From the cell containing the given text, extract its center point as (x, y) coordinate. 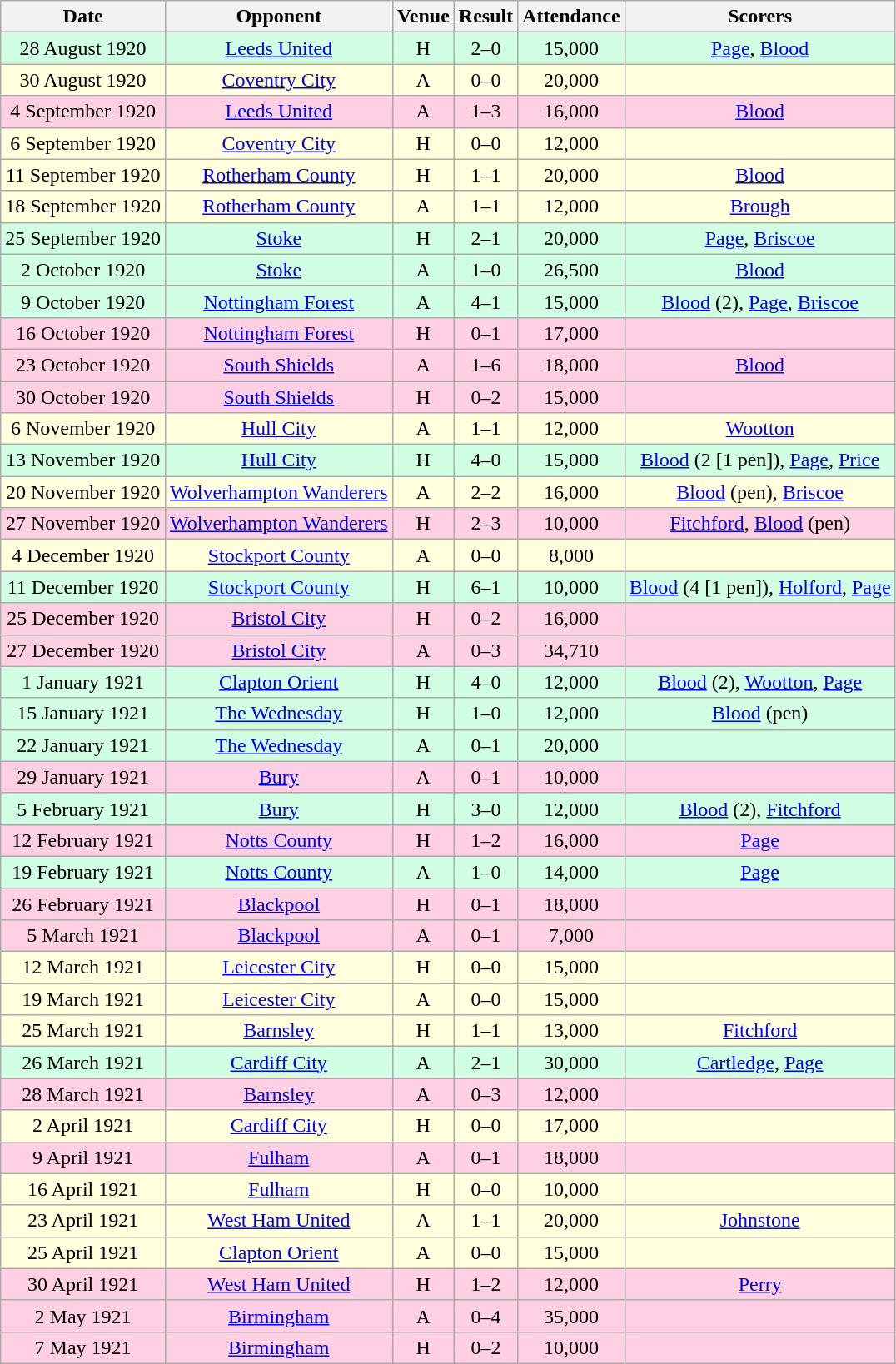
Blood (pen), Briscoe (759, 492)
7 May 1921 (83, 1347)
9 October 1920 (83, 301)
Date (83, 17)
12 March 1921 (83, 968)
25 March 1921 (83, 1031)
Wootton (759, 429)
Perry (759, 1284)
11 December 1920 (83, 587)
26 March 1921 (83, 1063)
9 April 1921 (83, 1157)
34,710 (571, 650)
23 April 1921 (83, 1221)
28 March 1921 (83, 1094)
2 April 1921 (83, 1126)
25 September 1920 (83, 238)
13,000 (571, 1031)
2–2 (485, 492)
Blood (2), Wootton, Page (759, 682)
Opponent (278, 17)
Blood (2 [1 pen]), Page, Price (759, 460)
Venue (423, 17)
Scorers (759, 17)
12 February 1921 (83, 840)
16 April 1921 (83, 1189)
7,000 (571, 936)
30 August 1920 (83, 80)
23 October 1920 (83, 365)
5 February 1921 (83, 809)
Fitchford (759, 1031)
6–1 (485, 587)
Result (485, 17)
29 January 1921 (83, 777)
4–1 (485, 301)
Page, Blood (759, 48)
1–3 (485, 112)
11 September 1920 (83, 175)
2–0 (485, 48)
Attendance (571, 17)
4 September 1920 (83, 112)
30 April 1921 (83, 1284)
8,000 (571, 555)
Blood (2), Fitchford (759, 809)
27 November 1920 (83, 524)
Blood (4 [1 pen]), Holford, Page (759, 587)
26,500 (571, 270)
28 August 1920 (83, 48)
Page, Briscoe (759, 238)
4 December 1920 (83, 555)
5 March 1921 (83, 936)
18 September 1920 (83, 207)
19 March 1921 (83, 999)
30,000 (571, 1063)
14,000 (571, 872)
1–6 (485, 365)
Johnstone (759, 1221)
6 November 1920 (83, 429)
2 May 1921 (83, 1316)
Cartledge, Page (759, 1063)
22 January 1921 (83, 745)
2–3 (485, 524)
25 April 1921 (83, 1252)
3–0 (485, 809)
Fitchford, Blood (pen) (759, 524)
2 October 1920 (83, 270)
6 September 1920 (83, 143)
Brough (759, 207)
15 January 1921 (83, 714)
0–4 (485, 1316)
19 February 1921 (83, 872)
35,000 (571, 1316)
Blood (2), Page, Briscoe (759, 301)
25 December 1920 (83, 619)
13 November 1920 (83, 460)
27 December 1920 (83, 650)
26 February 1921 (83, 904)
20 November 1920 (83, 492)
16 October 1920 (83, 333)
Blood (pen) (759, 714)
1 January 1921 (83, 682)
30 October 1920 (83, 397)
